Find where the given text appears and provide that cell's center as [X, Y] coordinate. 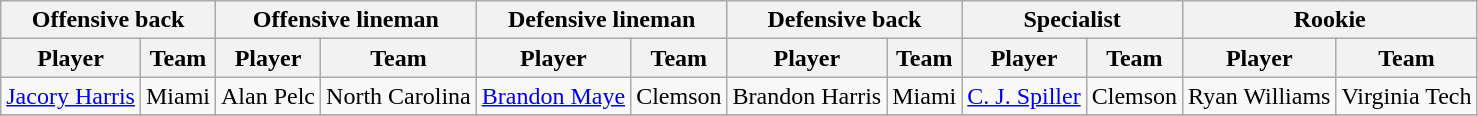
C. J. Spiller [1024, 96]
Defensive lineman [602, 20]
Offensive lineman [346, 20]
Jacory Harris [71, 96]
Alan Pelc [268, 96]
North Carolina [399, 96]
Brandon Maye [553, 96]
Rookie [1330, 20]
Virginia Tech [1406, 96]
Defensive back [844, 20]
Offensive back [108, 20]
Brandon Harris [807, 96]
Specialist [1072, 20]
Ryan Williams [1260, 96]
